Output the (X, Y) coordinate of the center of the cell containing the given text.  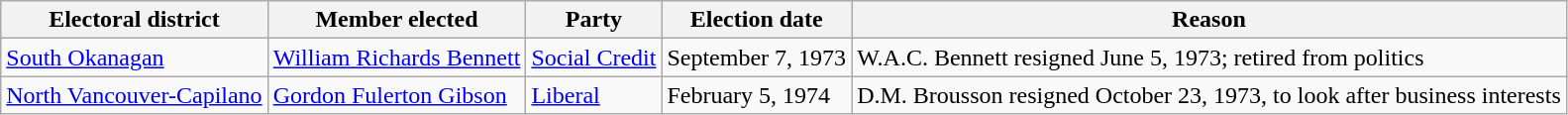
Member elected (396, 20)
South Okanagan (135, 57)
Gordon Fulerton Gibson (396, 95)
Party (594, 20)
W.A.C. Bennett resigned June 5, 1973; retired from politics (1209, 57)
Liberal (594, 95)
Reason (1209, 20)
February 5, 1974 (757, 95)
D.M. Brousson resigned October 23, 1973, to look after business interests (1209, 95)
Social Credit (594, 57)
Electoral district (135, 20)
September 7, 1973 (757, 57)
Election date (757, 20)
North Vancouver-Capilano (135, 95)
William Richards Bennett (396, 57)
